Search for the cell housing the specified text and yield its (x, y) center coordinate. 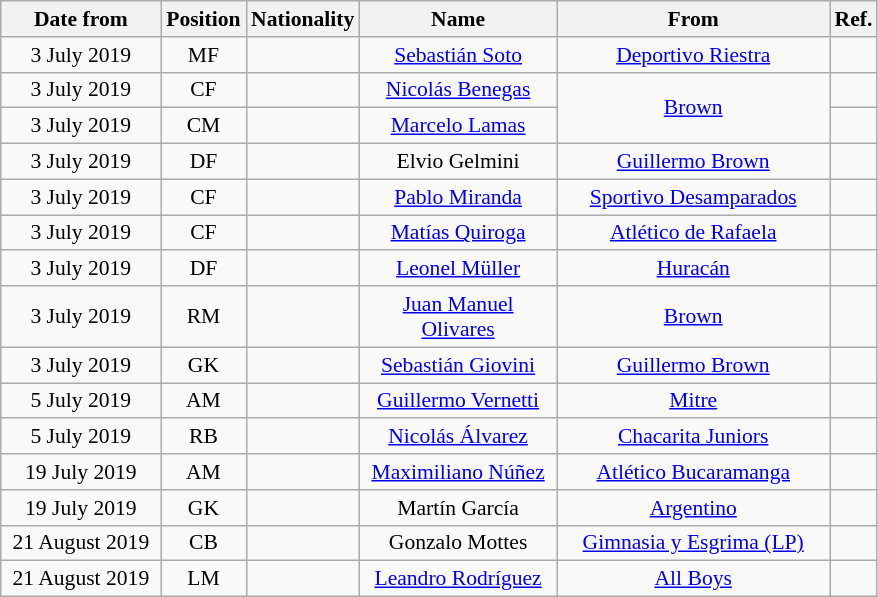
Sportivo Desamparados (694, 197)
Name (458, 19)
MF (204, 55)
Sebastián Giovini (458, 365)
Ref. (854, 19)
Atlético Bucaramanga (694, 472)
CB (204, 543)
Marcelo Lamas (458, 126)
Nationality (302, 19)
Sebastián Soto (458, 55)
Nicolás Benegas (458, 90)
All Boys (694, 579)
Leonel Müller (458, 269)
Huracán (694, 269)
LM (204, 579)
From (694, 19)
Leandro Rodríguez (458, 579)
Gimnasia y Esgrima (LP) (694, 543)
Maximiliano Núñez (458, 472)
Pablo Miranda (458, 197)
Date from (81, 19)
Martín García (458, 508)
Mitre (694, 401)
Argentino (694, 508)
Gonzalo Mottes (458, 543)
Atlético de Rafaela (694, 233)
Guillermo Vernetti (458, 401)
Nicolás Álvarez (458, 437)
Juan Manuel Olivares (458, 316)
RM (204, 316)
RB (204, 437)
Elvio Gelmini (458, 162)
Chacarita Juniors (694, 437)
Deportivo Riestra (694, 55)
Position (204, 19)
CM (204, 126)
Matías Quiroga (458, 233)
